Identify which cell holds the provided text, then report its (x, y) central coordinate. 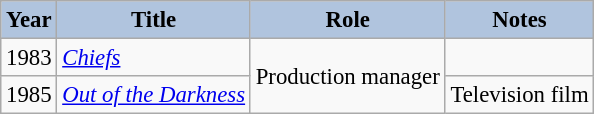
1983 (29, 58)
Title (154, 20)
Chiefs (154, 58)
Notes (520, 20)
Production manager (348, 76)
Year (29, 20)
Out of the Darkness (154, 95)
Television film (520, 95)
1985 (29, 95)
Role (348, 20)
